For the text-containing cell, return its midpoint in (x, y) coordinate format. 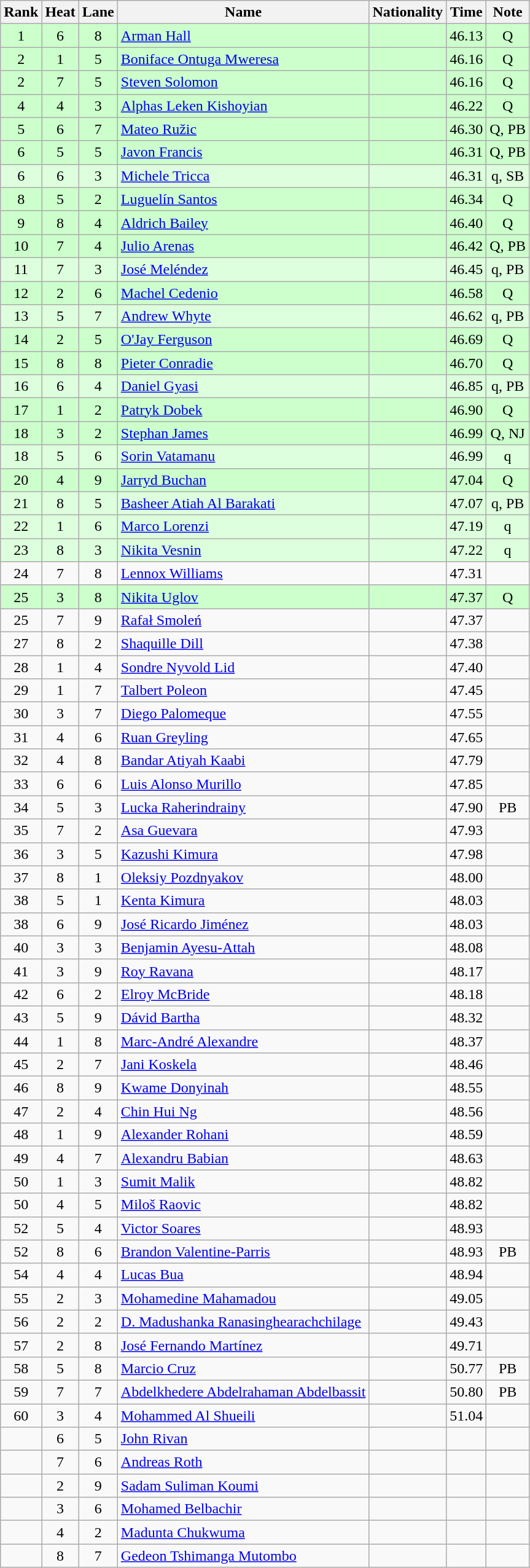
36 (21, 854)
46.45 (467, 269)
43 (21, 1017)
54 (21, 1275)
16 (21, 386)
Jani Koskela (243, 1065)
Q, NJ (508, 433)
47 (21, 1111)
Shaquille Dill (243, 643)
Name (243, 12)
44 (21, 1041)
Aldrich Bailey (243, 222)
Boniface Ontuga Mweresa (243, 59)
Nikita Vesnin (243, 550)
John Rivan (243, 1439)
23 (21, 550)
10 (21, 246)
Mohammed Al Shueili (243, 1415)
51.04 (467, 1415)
47.45 (467, 691)
Talbert Poleon (243, 691)
Kenta Kimura (243, 901)
Brandon Valentine-Parris (243, 1252)
46.62 (467, 316)
46.42 (467, 246)
48.55 (467, 1088)
Roy Ravana (243, 971)
40 (21, 947)
48.32 (467, 1017)
48.00 (467, 877)
Elroy McBride (243, 994)
33 (21, 784)
49 (21, 1158)
47.38 (467, 643)
Patryk Dobek (243, 410)
42 (21, 994)
47.31 (467, 573)
Lucas Bua (243, 1275)
59 (21, 1392)
Sumit Malik (243, 1182)
46.90 (467, 410)
31 (21, 737)
Jarryd Buchan (243, 480)
13 (21, 316)
Benjamin Ayesu-Attah (243, 947)
O'Jay Ferguson (243, 340)
58 (21, 1368)
José Fernando Martínez (243, 1345)
27 (21, 643)
56 (21, 1322)
48.56 (467, 1111)
45 (21, 1065)
Chin Hui Ng (243, 1111)
57 (21, 1345)
Marc-André Alexandre (243, 1041)
46.30 (467, 129)
Note (508, 12)
21 (21, 503)
Pieter Conradie (243, 363)
47.90 (467, 807)
47.85 (467, 784)
47.55 (467, 714)
24 (21, 573)
Andrew Whyte (243, 316)
Javon Francis (243, 152)
46.13 (467, 36)
60 (21, 1415)
Luguelín Santos (243, 199)
Kazushi Kimura (243, 854)
49.43 (467, 1322)
37 (21, 877)
Michele Tricca (243, 176)
47.65 (467, 737)
Luis Alonso Murillo (243, 784)
48.46 (467, 1065)
47.40 (467, 667)
48.63 (467, 1158)
Time (467, 12)
Mateo Ružic (243, 129)
Asa Guevara (243, 831)
48.17 (467, 971)
Lucka Raherindrainy (243, 807)
47.98 (467, 854)
47.19 (467, 527)
Kwame Donyinah (243, 1088)
Diego Palomeque (243, 714)
Nikita Uglov (243, 597)
50.77 (467, 1368)
Alexandru Babian (243, 1158)
35 (21, 831)
48.59 (467, 1135)
Marco Lorenzi (243, 527)
Bandar Atiyah Kaabi (243, 761)
48.08 (467, 947)
Dávid Bartha (243, 1017)
Arman Hall (243, 36)
46.40 (467, 222)
46.58 (467, 293)
Miloš Raovic (243, 1205)
30 (21, 714)
55 (21, 1298)
29 (21, 691)
Madunta Chukwuma (243, 1532)
Heat (60, 12)
José Ricardo Jiménez (243, 924)
46.22 (467, 106)
Lennox Williams (243, 573)
Julio Arenas (243, 246)
49.05 (467, 1298)
50.80 (467, 1392)
41 (21, 971)
Ruan Greyling (243, 737)
49.71 (467, 1345)
22 (21, 527)
Daniel Gyasi (243, 386)
Machel Cedenio (243, 293)
Alphas Leken Kishoyian (243, 106)
14 (21, 340)
47.04 (467, 480)
17 (21, 410)
Marcio Cruz (243, 1368)
Andreas Roth (243, 1462)
Rafał Smoleń (243, 620)
12 (21, 293)
34 (21, 807)
48.18 (467, 994)
D. Madushanka Ranasinghearachchilage (243, 1322)
Nationality (408, 12)
11 (21, 269)
47.79 (467, 761)
Oleksiy Pozdnyakov (243, 877)
48 (21, 1135)
Lane (98, 12)
46.69 (467, 340)
32 (21, 761)
46.70 (467, 363)
Stephan James (243, 433)
Steven Solomon (243, 82)
José Meléndez (243, 269)
Sorin Vatamanu (243, 457)
Alexander Rohani (243, 1135)
28 (21, 667)
48.94 (467, 1275)
47.93 (467, 831)
Rank (21, 12)
Abdelkhedere Abdelrahaman Abdelbassit (243, 1392)
47.22 (467, 550)
Mohamedine Mahamadou (243, 1298)
46 (21, 1088)
Mohamed Belbachir (243, 1509)
46.34 (467, 199)
Sadam Suliman Koumi (243, 1486)
Sondre Nyvold Lid (243, 667)
47.07 (467, 503)
Victor Soares (243, 1228)
Basheer Atiah Al Barakati (243, 503)
48.37 (467, 1041)
20 (21, 480)
q, SB (508, 176)
15 (21, 363)
Gedeon Tshimanga Mutombo (243, 1556)
46.85 (467, 386)
